Output the (x, y) coordinate of the center of the cell containing the given text.  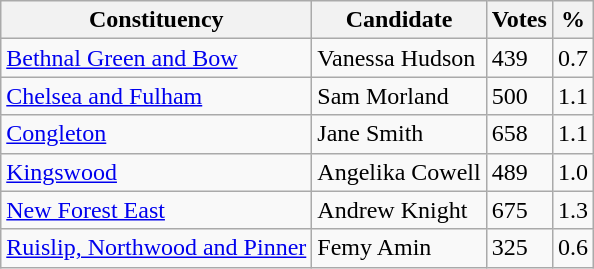
325 (519, 248)
Andrew Knight (399, 210)
Chelsea and Fulham (156, 96)
Candidate (399, 20)
Constituency (156, 20)
675 (519, 210)
500 (519, 96)
New Forest East (156, 210)
489 (519, 172)
Congleton (156, 134)
Sam Morland (399, 96)
% (572, 20)
1.0 (572, 172)
Kingswood (156, 172)
Bethnal Green and Bow (156, 58)
658 (519, 134)
0.6 (572, 248)
439 (519, 58)
Angelika Cowell (399, 172)
Ruislip, Northwood and Pinner (156, 248)
0.7 (572, 58)
Vanessa Hudson (399, 58)
Femy Amin (399, 248)
1.3 (572, 210)
Votes (519, 20)
Jane Smith (399, 134)
